Detect which cell encompasses the target text, then output its [x, y] center coordinate. 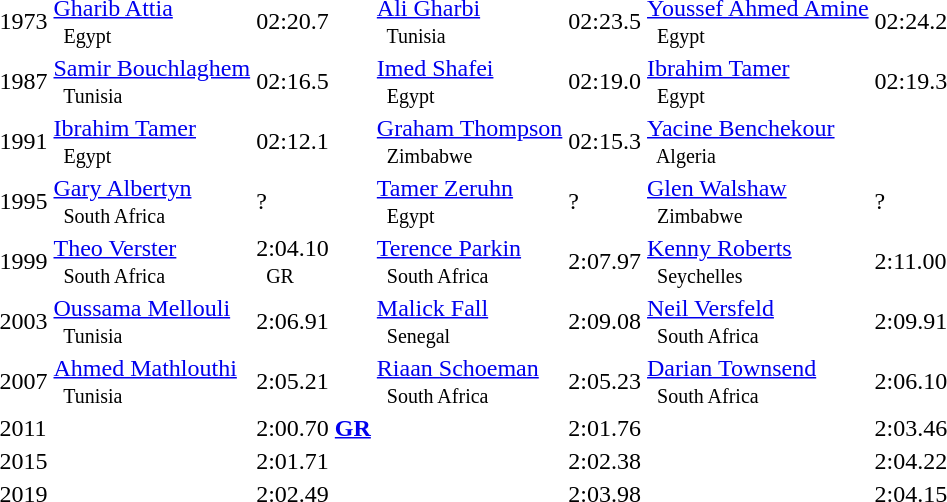
2:05.21 [314, 382]
Theo Verster South Africa [152, 262]
Ahmed Mathlouthi Tunisia [152, 382]
2:01.71 [314, 461]
Malick Fall Senegal [470, 322]
Samir Bouchlaghem Tunisia [152, 82]
Kenny Roberts Seychelles [758, 262]
2:07.97 [605, 262]
Yacine Benchekour Algeria [758, 142]
Imed Shafei Egypt [470, 82]
Glen Walshaw Zimbabwe [758, 202]
02:12.1 [314, 142]
Tamer Zeruhn Egypt [470, 202]
2:01.76 [605, 428]
02:15.3 [605, 142]
2:00.70 GR [314, 428]
Terence Parkin South Africa [470, 262]
2:04.10 GR [314, 262]
Oussama Mellouli Tunisia [152, 322]
02:19.0 [605, 82]
Gary Albertyn South Africa [152, 202]
Darian Townsend South Africa [758, 382]
2:02.38 [605, 461]
02:16.5 [314, 82]
Neil Versfeld South Africa [758, 322]
Graham Thompson Zimbabwe [470, 142]
2:05.23 [605, 382]
2:09.08 [605, 322]
2:06.91 [314, 322]
Riaan Schoeman South Africa [470, 382]
